Provide the [x, y] coordinate of the cell's center where the given text is located.  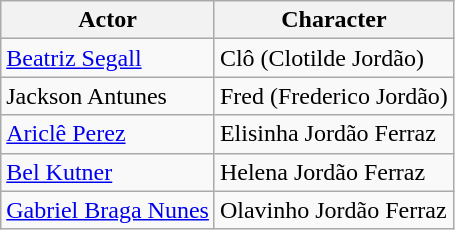
Fred (Frederico Jordão) [334, 96]
Gabriel Braga Nunes [108, 210]
Jackson Antunes [108, 96]
Clô (Clotilde Jordão) [334, 58]
Elisinha Jordão Ferraz [334, 134]
Olavinho Jordão Ferraz [334, 210]
Character [334, 20]
Ariclê Perez [108, 134]
Actor [108, 20]
Bel Kutner [108, 172]
Helena Jordão Ferraz [334, 172]
Beatriz Segall [108, 58]
